Pinpoint the cell where the given text exists, returning its (x, y) midpoint coordinate. 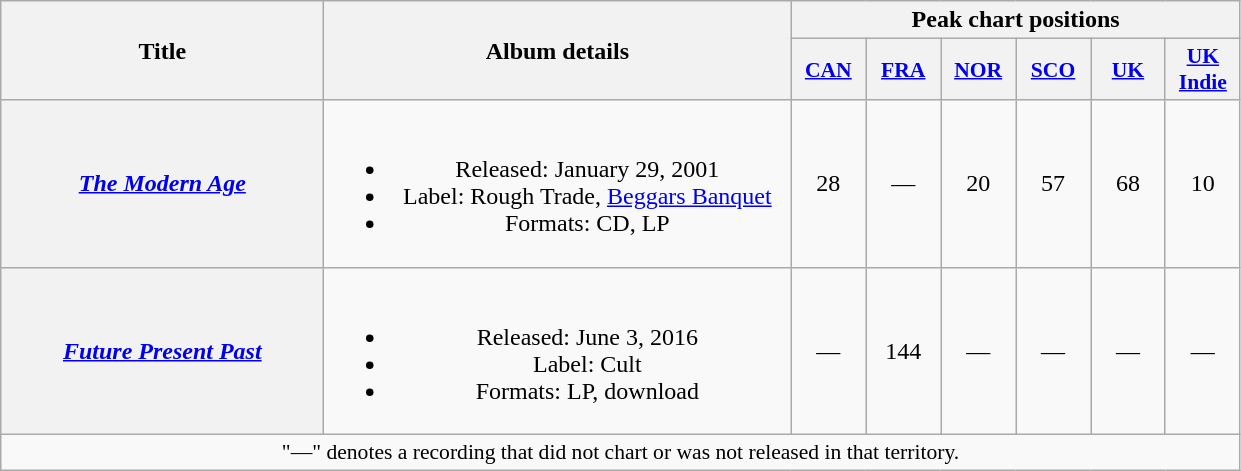
10 (1202, 184)
Released: January 29, 2001Label: Rough Trade, Beggars BanquetFormats: CD, LP (558, 184)
The Modern Age (162, 184)
FRA (904, 70)
144 (904, 350)
Released: June 3, 2016Label: CultFormats: LP, download (558, 350)
Peak chart positions (1016, 20)
UK (1128, 70)
UKIndie (1202, 70)
Album details (558, 50)
SCO (1054, 70)
CAN (828, 70)
Title (162, 50)
28 (828, 184)
NOR (978, 70)
20 (978, 184)
68 (1128, 184)
57 (1054, 184)
"—" denotes a recording that did not chart or was not released in that territory. (621, 452)
Future Present Past (162, 350)
